Pinpoint the cell where the given text exists, returning its (X, Y) midpoint coordinate. 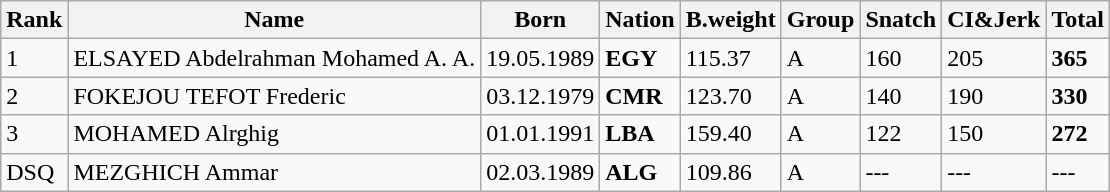
CMR (640, 96)
115.37 (730, 58)
159.40 (730, 134)
Group (820, 20)
330 (1078, 96)
122 (901, 134)
150 (994, 134)
CI&Jerk (994, 20)
B.weight (730, 20)
190 (994, 96)
Snatch (901, 20)
19.05.1989 (540, 58)
ELSAYED Abdelrahman Mohamed A. A. (274, 58)
205 (994, 58)
3 (34, 134)
FOKEJOU TEFOT Frederic (274, 96)
Rank (34, 20)
2 (34, 96)
MEZGHICH Ammar (274, 172)
01.01.1991 (540, 134)
123.70 (730, 96)
03.12.1979 (540, 96)
ALG (640, 172)
272 (1078, 134)
160 (901, 58)
Total (1078, 20)
1 (34, 58)
Nation (640, 20)
365 (1078, 58)
MOHAMED Alrghig (274, 134)
Born (540, 20)
DSQ (34, 172)
02.03.1989 (540, 172)
LBA (640, 134)
109.86 (730, 172)
EGY (640, 58)
Name (274, 20)
140 (901, 96)
